Provide the (X, Y) coordinate of the cell's center where the given text is located.  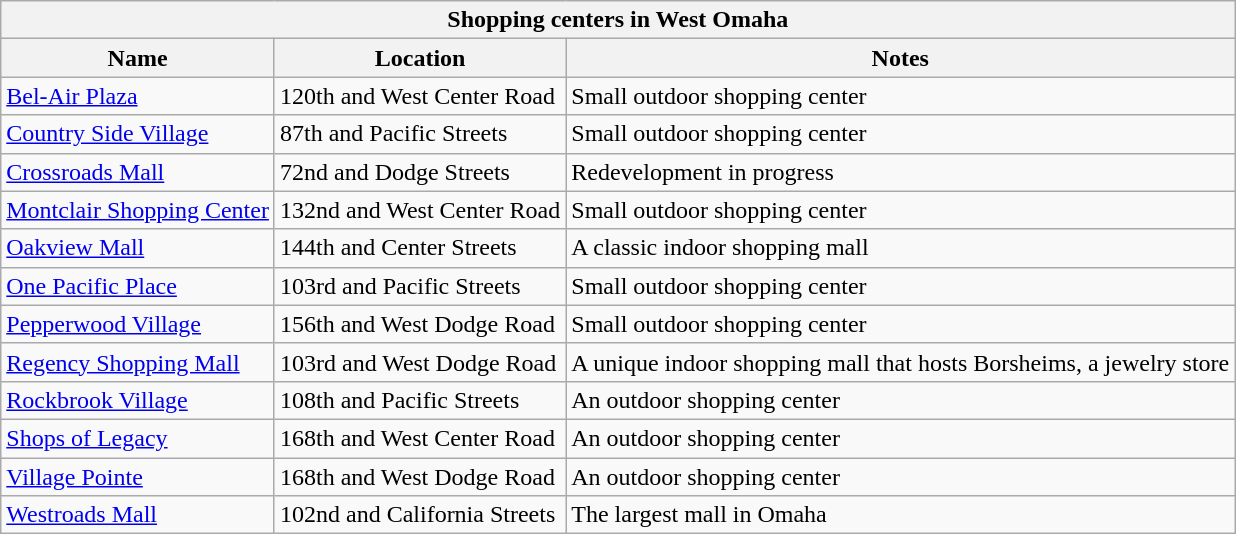
A classic indoor shopping mall (900, 248)
Bel-Air Plaza (138, 96)
Location (420, 58)
103rd and Pacific Streets (420, 286)
72nd and Dodge Streets (420, 172)
Montclair Shopping Center (138, 210)
Shops of Legacy (138, 438)
156th and West Dodge Road (420, 324)
Oakview Mall (138, 248)
168th and West Center Road (420, 438)
Village Pointe (138, 477)
Name (138, 58)
Pepperwood Village (138, 324)
Country Side Village (138, 134)
102nd and California Streets (420, 515)
Rockbrook Village (138, 400)
Westroads Mall (138, 515)
Crossroads Mall (138, 172)
132nd and West Center Road (420, 210)
Shopping centers in West Omaha (618, 20)
108th and Pacific Streets (420, 400)
120th and West Center Road (420, 96)
168th and West Dodge Road (420, 477)
Redevelopment in progress (900, 172)
144th and Center Streets (420, 248)
103rd and West Dodge Road (420, 362)
One Pacific Place (138, 286)
A unique indoor shopping mall that hosts Borsheims, a jewelry store (900, 362)
Notes (900, 58)
The largest mall in Omaha (900, 515)
87th and Pacific Streets (420, 134)
Regency Shopping Mall (138, 362)
